Return the (X, Y) coordinate for the center point of the cell that contains the specified text.  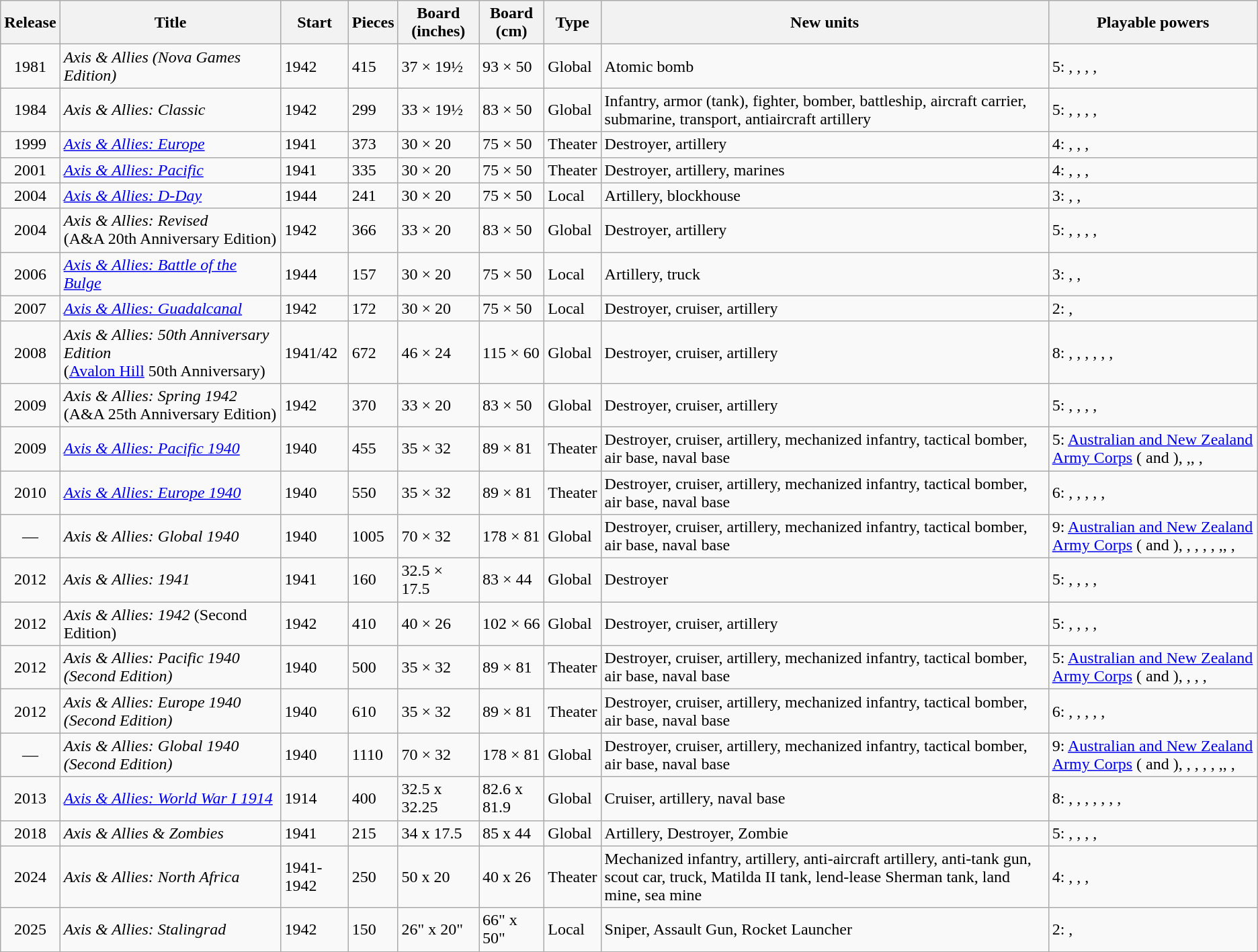
Axis & Allies: World War I 1914 (171, 798)
Release (30, 23)
2025 (30, 930)
172 (373, 308)
102 × 66 (511, 623)
Artillery, Destroyer, Zombie (825, 833)
Axis & Allies: 1942 (Second Edition) (171, 623)
Board (cm) (511, 23)
Axis & Allies: Europe 1940 (Second Edition) (171, 711)
415 (373, 66)
672 (373, 352)
Axis & Allies: Pacific 1940 (171, 449)
2024 (30, 877)
Pieces (373, 23)
Axis & Allies: Classic (171, 110)
Axis & Allies: Revised(A&A 20th Anniversary Edition) (171, 230)
2006 (30, 274)
Axis & Allies: Pacific 1940 (Second Edition) (171, 668)
370 (373, 404)
Axis & Allies: D-Day (171, 196)
Artillery, blockhouse (825, 196)
Axis & Allies (Nova Games Edition) (171, 66)
Axis & Allies: Global 1940 (Second Edition) (171, 755)
Infantry, armor (tank), fighter, bomber, battleship, aircraft carrier, submarine, transport, antiaircraft artillery (825, 110)
66" x 50" (511, 930)
1984 (30, 110)
32.5 x 32.25 (438, 798)
46 × 24 (438, 352)
150 (373, 930)
2010 (30, 492)
Axis & Allies: North Africa (171, 877)
Axis & Allies & Zombies (171, 833)
5: Australian and New Zealand Army Corps ( and ), ,, , (1153, 449)
82.6 x 81.9 (511, 798)
335 (373, 170)
1914 (314, 798)
33 × 19½ (438, 110)
Axis & Allies: Spring 1942 (A&A 25th Anniversary Edition) (171, 404)
Axis & Allies: Guadalcanal (171, 308)
1981 (30, 66)
1005 (373, 536)
Axis & Allies: Stalingrad (171, 930)
2013 (30, 798)
2001 (30, 170)
Playable powers (1153, 23)
115 × 60 (511, 352)
32.5 × 17.5 (438, 580)
40 x 26 (511, 877)
373 (373, 144)
Start (314, 23)
1941-1942 (314, 877)
40 × 26 (438, 623)
93 × 50 (511, 66)
Axis & Allies: Battle of the Bulge (171, 274)
34 x 17.5 (438, 833)
366 (373, 230)
299 (373, 110)
2008 (30, 352)
Board (inches) (438, 23)
400 (373, 798)
Axis & Allies: 1941 (171, 580)
160 (373, 580)
2018 (30, 833)
410 (373, 623)
Atomic bomb (825, 66)
Artillery, truck (825, 274)
Sniper, Assault Gun, Rocket Launcher (825, 930)
5: Australian and New Zealand Army Corps ( and ), , , , (1153, 668)
215 (373, 833)
8: , , , , , , , (1153, 798)
550 (373, 492)
8: , , , , , , (1153, 352)
610 (373, 711)
157 (373, 274)
250 (373, 877)
1941/42 (314, 352)
Axis & Allies: Pacific (171, 170)
1999 (30, 144)
New units (825, 23)
Axis & Allies: Europe 1940 (171, 492)
Axis & Allies: Global 1940 (171, 536)
Title (171, 23)
Destroyer, artillery, marines (825, 170)
455 (373, 449)
Type (573, 23)
241 (373, 196)
50 x 20 (438, 877)
26" x 20" (438, 930)
2007 (30, 308)
1110 (373, 755)
Axis & Allies: 50th Anniversary Edition (Avalon Hill 50th Anniversary) (171, 352)
85 x 44 (511, 833)
500 (373, 668)
Destroyer (825, 580)
83 × 44 (511, 580)
Axis & Allies: Europe (171, 144)
Cruiser, artillery, naval base (825, 798)
37 × 19½ (438, 66)
